Pinpoint the cell where the given text exists, returning its [X, Y] midpoint coordinate. 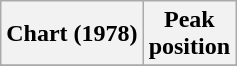
Peakposition [189, 34]
Chart (1978) [72, 34]
